Find where the given text appears and provide that cell's center as [X, Y] coordinate. 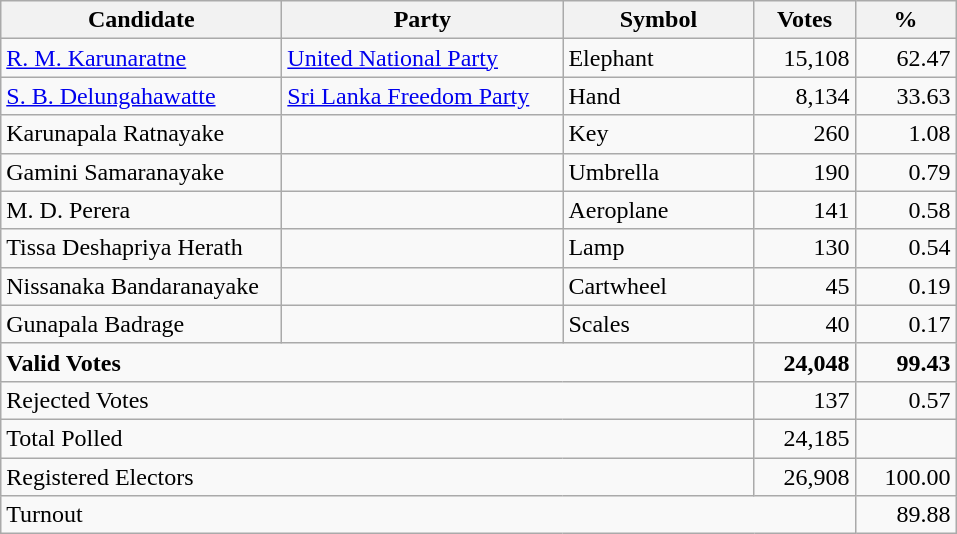
Votes [804, 20]
Total Polled [378, 438]
0.17 [906, 324]
S. B. Delungahawatte [142, 96]
40 [804, 324]
Scales [658, 324]
Rejected Votes [378, 400]
Registered Electors [378, 477]
Elephant [658, 58]
Cartwheel [658, 286]
Gunapala Badrage [142, 324]
8,134 [804, 96]
0.19 [906, 286]
24,048 [804, 362]
0.57 [906, 400]
15,108 [804, 58]
62.47 [906, 58]
24,185 [804, 438]
Valid Votes [378, 362]
Gamini Samaranayake [142, 172]
Umbrella [658, 172]
0.58 [906, 210]
Hand [658, 96]
130 [804, 248]
Sri Lanka Freedom Party [422, 96]
Tissa Deshapriya Herath [142, 248]
141 [804, 210]
89.88 [906, 515]
M. D. Perera [142, 210]
Candidate [142, 20]
0.79 [906, 172]
99.43 [906, 362]
0.54 [906, 248]
R. M. Karunaratne [142, 58]
190 [804, 172]
United National Party [422, 58]
Nissanaka Bandaranayake [142, 286]
33.63 [906, 96]
Key [658, 134]
Karunapala Ratnayake [142, 134]
Turnout [428, 515]
% [906, 20]
137 [804, 400]
Aeroplane [658, 210]
1.08 [906, 134]
26,908 [804, 477]
Symbol [658, 20]
Lamp [658, 248]
260 [804, 134]
100.00 [906, 477]
45 [804, 286]
Party [422, 20]
